Capture the cell that displays the provided text and extract its [x, y] central coordinate. 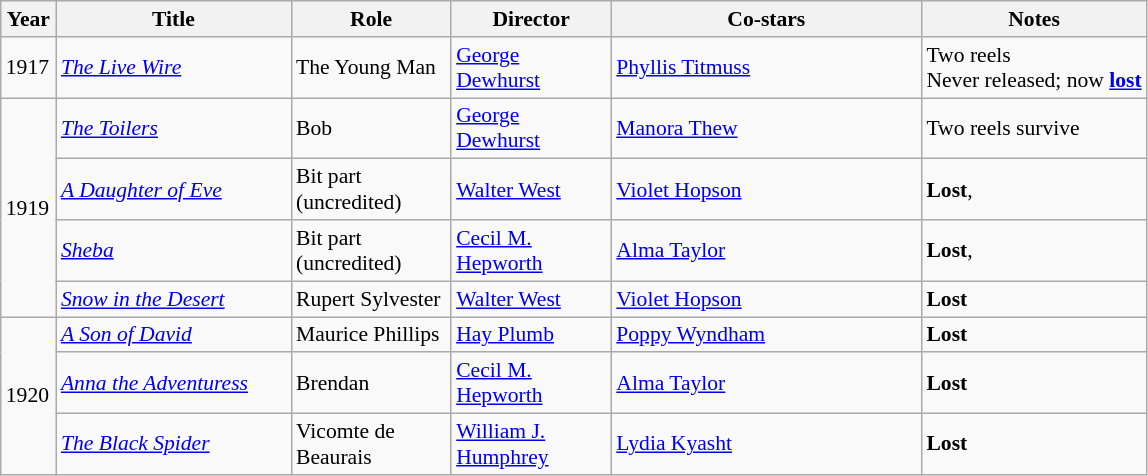
Director [531, 19]
Title [174, 19]
Poppy Wyndham [766, 335]
Two reelsNever released; now lost [1034, 68]
Notes [1034, 19]
Role [371, 19]
The Toilers [174, 128]
Hay Plumb [531, 335]
Co-stars [766, 19]
Snow in the Desert [174, 299]
The Live Wire [174, 68]
The Young Man [371, 68]
Lydia Kyasht [766, 444]
A Daughter of Eve [174, 190]
Rupert Sylvester [371, 299]
Sheba [174, 250]
Phyllis Titmuss [766, 68]
1920 [28, 396]
1919 [28, 208]
Anna the Adventuress [174, 384]
Vicomte de Beaurais [371, 444]
William J. Humphrey [531, 444]
A Son of David [174, 335]
Brendan [371, 384]
The Black Spider [174, 444]
Manora Thew [766, 128]
Maurice Phillips [371, 335]
Bob [371, 128]
Year [28, 19]
Two reels survive [1034, 128]
1917 [28, 68]
